Output the [x, y] coordinate of the center of the cell containing the given text.  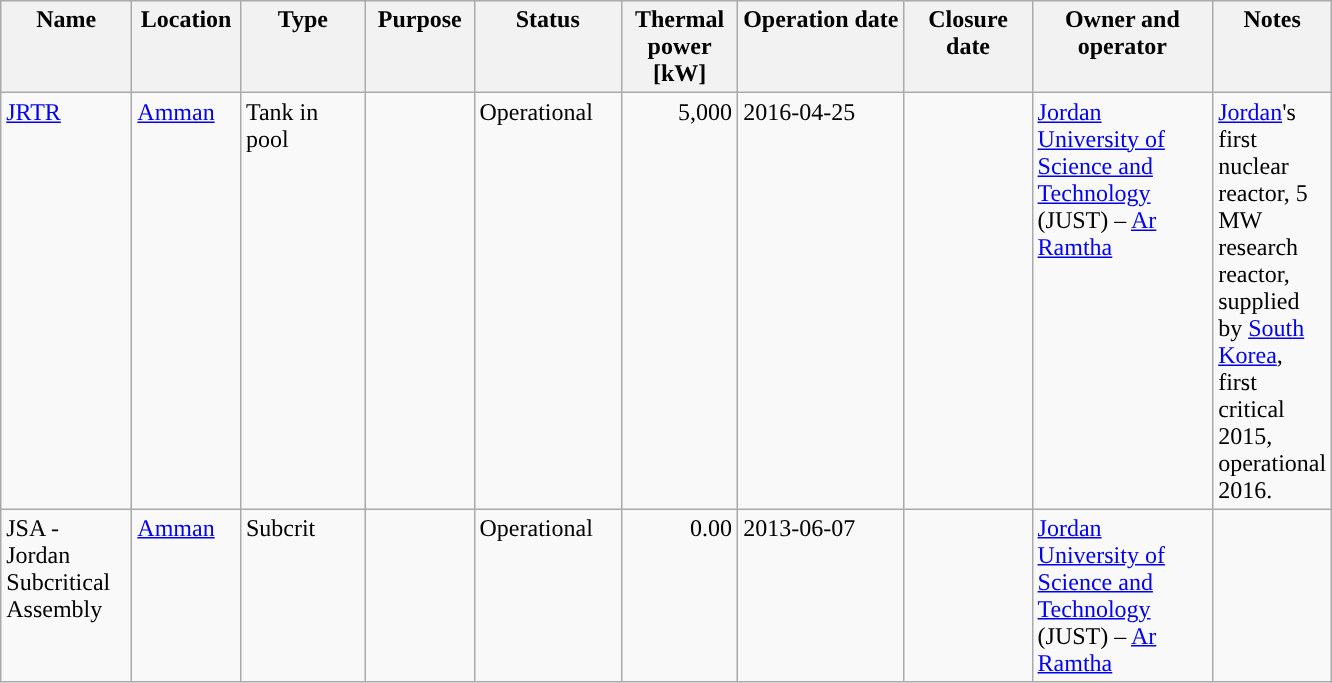
2013-06-07 [821, 596]
Closure date [968, 47]
Type [302, 47]
0.00 [680, 596]
JRTR [66, 301]
Status [548, 47]
Name [66, 47]
JSA - Jordan Subcritical Assembly [66, 596]
Tank in pool [302, 301]
Owner and operator [1122, 47]
Purpose [420, 47]
2016-04-25 [821, 301]
Jordan's first nuclear reactor, 5 MW research reactor, supplied by South Korea, first critical 2015, operational 2016. [1272, 301]
Location [186, 47]
Thermal power [kW] [680, 47]
5,000 [680, 301]
Subcrit [302, 596]
Notes [1272, 47]
Operation date [821, 47]
